Pinpoint the cell where the given text exists, returning its [x, y] midpoint coordinate. 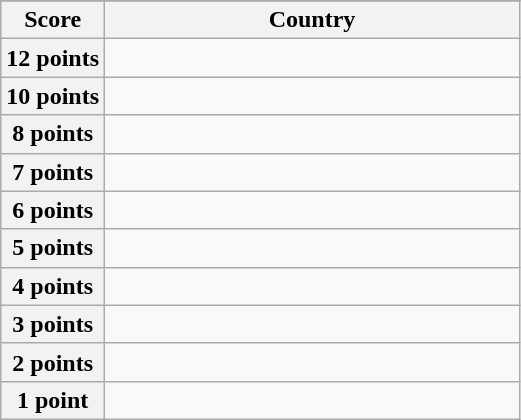
2 points [53, 362]
10 points [53, 96]
3 points [53, 324]
Score [53, 20]
6 points [53, 210]
5 points [53, 248]
1 point [53, 400]
12 points [53, 58]
Country [312, 20]
8 points [53, 134]
4 points [53, 286]
7 points [53, 172]
